Return the (x, y) coordinate for the center point of the cell that contains the specified text.  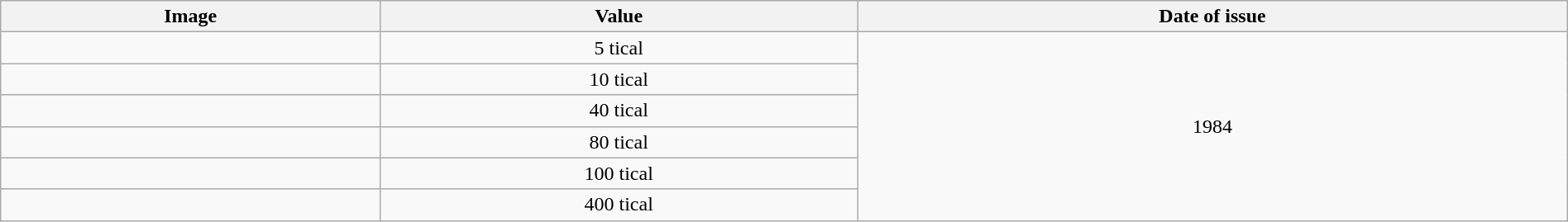
400 tical (619, 205)
1984 (1212, 126)
Value (619, 17)
100 tical (619, 173)
Image (190, 17)
10 tical (619, 79)
5 tical (619, 48)
Date of issue (1212, 17)
80 tical (619, 142)
40 tical (619, 111)
